Detect which cell encompasses the target text, then output its [X, Y] center coordinate. 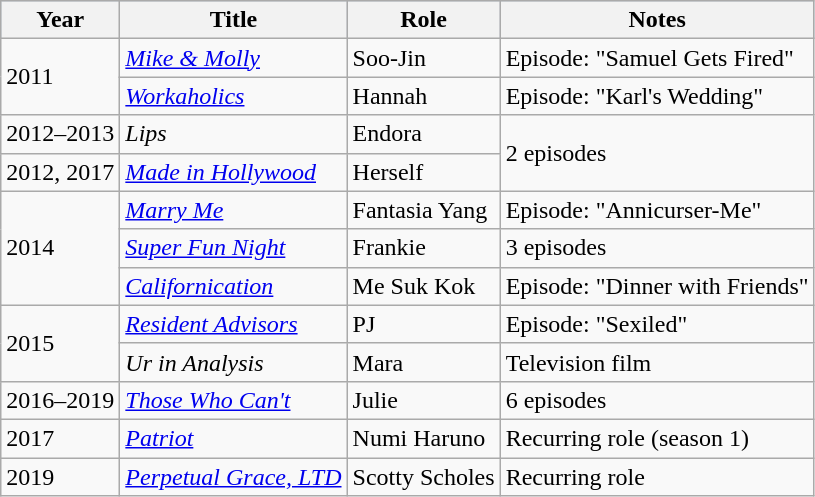
Mara [424, 362]
Title [234, 20]
Notes [657, 20]
Episode: "Dinner with Friends" [657, 286]
Television film [657, 362]
Marry Me [234, 210]
Year [60, 20]
Made in Hollywood [234, 172]
Workaholics [234, 96]
2014 [60, 248]
Me Suk Kok [424, 286]
Episode: "Samuel Gets Fired" [657, 58]
Californication [234, 286]
2 episodes [657, 153]
6 episodes [657, 400]
Julie [424, 400]
Resident Advisors [234, 324]
2012, 2017 [60, 172]
Mike & Molly [234, 58]
2017 [60, 438]
Recurring role [657, 477]
2019 [60, 477]
Fantasia Yang [424, 210]
2012–2013 [60, 134]
Episode: "Karl's Wedding" [657, 96]
Episode: "Annicurser-Me" [657, 210]
Soo-Jin [424, 58]
Role [424, 20]
Hannah [424, 96]
Herself [424, 172]
Endora [424, 134]
Scotty Scholes [424, 477]
2016–2019 [60, 400]
Frankie [424, 248]
Patriot [234, 438]
Recurring role (season 1) [657, 438]
3 episodes [657, 248]
Ur in Analysis [234, 362]
PJ [424, 324]
Numi Haruno [424, 438]
2015 [60, 343]
2011 [60, 77]
Those Who Can't [234, 400]
Perpetual Grace, LTD [234, 477]
Super Fun Night [234, 248]
Lips [234, 134]
Episode: "Sexiled" [657, 324]
